Extract the (x, y) coordinate from the center of the cell holding the provided text.  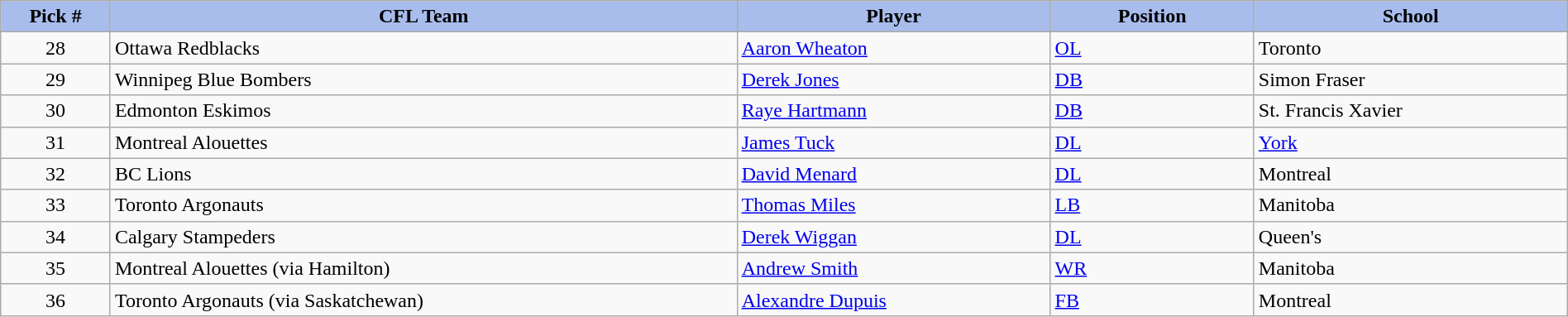
Montreal Alouettes (423, 142)
Derek Jones (893, 79)
OL (1152, 48)
CFL Team (423, 17)
Toronto Argonauts (via Saskatchewan) (423, 300)
Montreal Alouettes (via Hamilton) (423, 268)
35 (56, 268)
Edmonton Eskimos (423, 111)
BC Lions (423, 174)
LB (1152, 205)
Simon Fraser (1411, 79)
FB (1152, 300)
York (1411, 142)
Pick # (56, 17)
WR (1152, 268)
30 (56, 111)
Winnipeg Blue Bombers (423, 79)
Position (1152, 17)
James Tuck (893, 142)
33 (56, 205)
32 (56, 174)
Raye Hartmann (893, 111)
Calgary Stampeders (423, 237)
29 (56, 79)
Toronto Argonauts (423, 205)
36 (56, 300)
Andrew Smith (893, 268)
School (1411, 17)
31 (56, 142)
Derek Wiggan (893, 237)
Thomas Miles (893, 205)
Toronto (1411, 48)
28 (56, 48)
Player (893, 17)
Ottawa Redblacks (423, 48)
Queen's (1411, 237)
34 (56, 237)
David Menard (893, 174)
Alexandre Dupuis (893, 300)
St. Francis Xavier (1411, 111)
Aaron Wheaton (893, 48)
